Locate the cell with the specified text and output its [x, y] center coordinate. 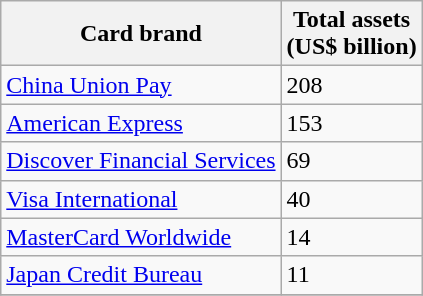
153 [352, 123]
208 [352, 85]
40 [352, 199]
14 [352, 237]
China Union Pay [141, 85]
11 [352, 275]
69 [352, 161]
Discover Financial Services [141, 161]
American Express [141, 123]
Japan Credit Bureau [141, 275]
MasterCard Worldwide [141, 237]
Visa International [141, 199]
Card brand [141, 34]
Total assets(US$ billion) [352, 34]
